Scan for the cell matching the given text and deliver its (X, Y) coordinate at center. 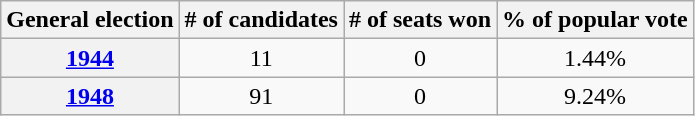
# of seats won (420, 20)
% of popular vote (596, 20)
9.24% (596, 96)
91 (261, 96)
1.44% (596, 58)
1944 (90, 58)
General election (90, 20)
11 (261, 58)
1948 (90, 96)
# of candidates (261, 20)
